Scan for the cell matching the given text and deliver its (X, Y) coordinate at center. 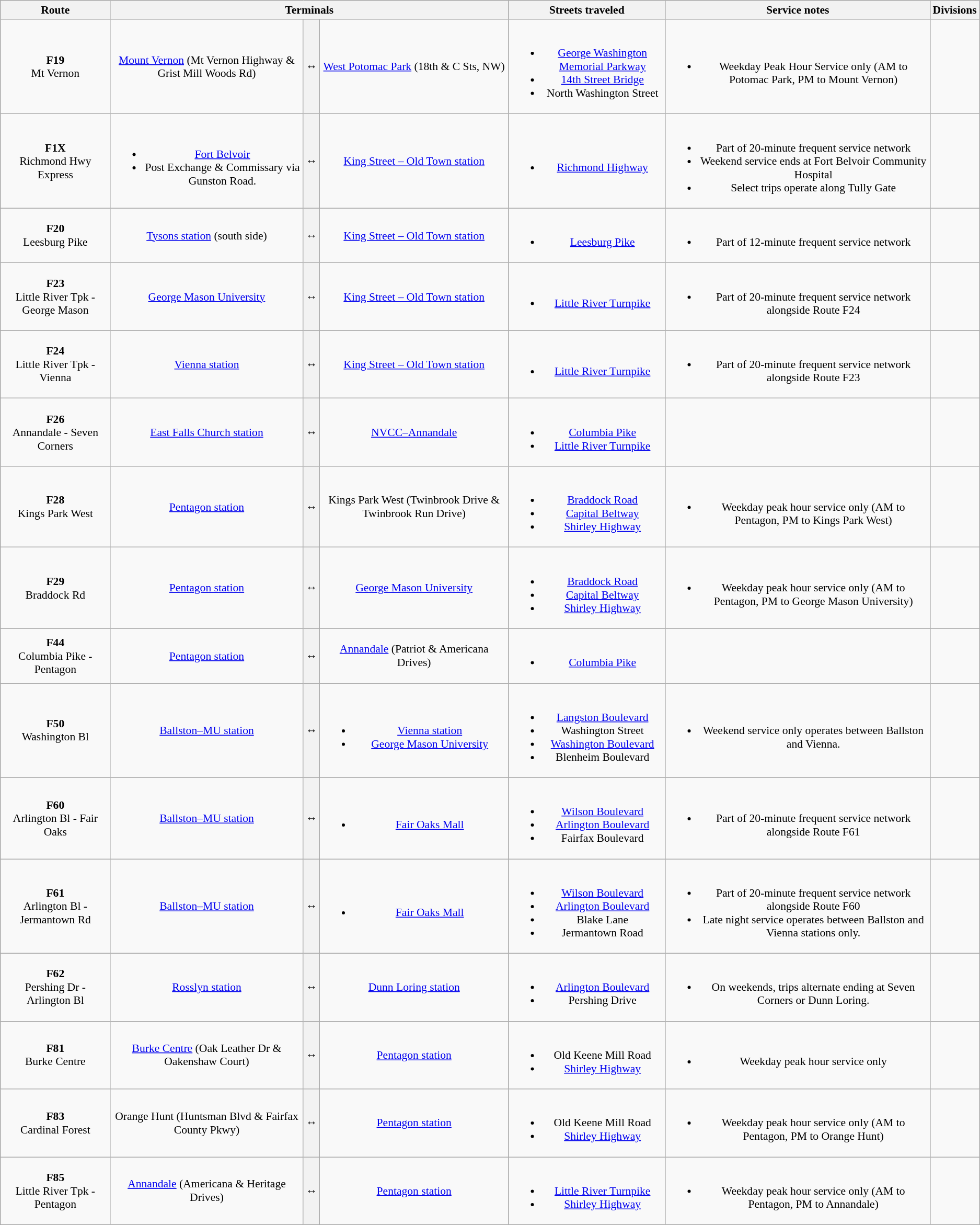
F1XRichmond Hwy Express (55, 161)
F85Little River Tpk - Pentagon (55, 1191)
Weekday Peak Hour Service only (AM to Potomac Park, PM to Mount Vernon) (798, 67)
Weekday peak hour service only (AM to Pentagon, PM to Annandale) (798, 1191)
Weekday peak hour service only (AM to Pentagon, PM to George Mason University) (798, 588)
Part of 12-minute frequent service network (798, 235)
Part of 20-minute frequent service network alongside Route F24 (798, 297)
F19Mt Vernon (55, 67)
Part of 20-minute frequent service network alongside Route F23 (798, 364)
Wilson BoulevardArlington BoulevardBlake LaneJermantown Road (587, 907)
F50Washington Bl (55, 731)
NVCC–Annandale (414, 432)
F28Kings Park West (55, 507)
Service notes (798, 10)
Little River TurnpikeShirley Highway (587, 1191)
Richmond Highway (587, 161)
F26Annandale - Seven Corners (55, 432)
On weekends, trips alternate ending at Seven Corners or Dunn Loring. (798, 988)
Arlington BoulevardPershing Drive (587, 988)
Orange Hunt (Huntsman Blvd & Fairfax County Pkwy) (207, 1123)
George Washington Memorial Parkway14th Street BridgeNorth Washington Street (587, 67)
Kings Park West (Twinbrook Drive & Twinbrook Run Drive) (414, 507)
F60Arlington Bl - Fair Oaks (55, 819)
F83Cardinal Forest (55, 1123)
Columbia PikeLittle River Turnpike (587, 432)
Part of 20-minute frequent service network alongside Route F60Late night service operates between Ballston and Vienna stations only. (798, 907)
F24Little River Tpk - Vienna (55, 364)
Fort BelvoirPost Exchange & Commissary via Gunston Road. (207, 161)
East Falls Church station (207, 432)
F62Pershing Dr - Arlington Bl (55, 988)
Divisions (955, 10)
Annandale (Americana & Heritage Drives) (207, 1191)
Part of 20-minute frequent service networkWeekend service ends at Fort Belvoir Community HospitalSelect trips operate along Tully Gate (798, 161)
Weekday peak hour service only (AM to Pentagon, PM to Kings Park West) (798, 507)
Dunn Loring station (414, 988)
F29Braddock Rd (55, 588)
Route (55, 10)
F44Columbia Pike - Pentagon (55, 656)
Columbia Pike (587, 656)
Annandale (Patriot & Americana Drives) (414, 656)
F81Burke Centre (55, 1056)
West Potomac Park (18th & C Sts, NW) (414, 67)
Tysons station (south side) (207, 235)
Vienna station (207, 364)
F23Little River Tpk - George Mason (55, 297)
F61Arlington Bl - Jermantown Rd (55, 907)
Leesburg Pike (587, 235)
Weekday peak hour service only (AM to Pentagon, PM to Orange Hunt) (798, 1123)
Terminals (309, 10)
Weekday peak hour service only (798, 1056)
Streets traveled (587, 10)
Vienna stationGeorge Mason University (414, 731)
Wilson BoulevardArlington BoulevardFairfax Boulevard (587, 819)
Mount Vernon (Mt Vernon Highway & Grist Mill Woods Rd) (207, 67)
Part of 20-minute frequent service network alongside Route F61 (798, 819)
Weekend service only operates between Ballston and Vienna. (798, 731)
Burke Centre (Oak Leather Dr & Oakenshaw Court) (207, 1056)
F20Leesburg Pike (55, 235)
Rosslyn station (207, 988)
Langston BoulevardWashington StreetWashington BoulevardBlenheim Boulevard (587, 731)
